Scan for the cell matching the given text and deliver its [x, y] coordinate at center. 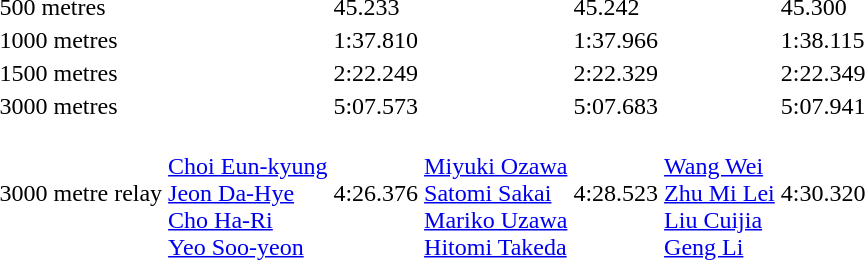
5:07.573 [376, 106]
1:37.966 [616, 40]
2:22.329 [616, 73]
5:07.683 [616, 106]
1:37.810 [376, 40]
2:22.249 [376, 73]
